Locate the cell with the specified text and output its [x, y] center coordinate. 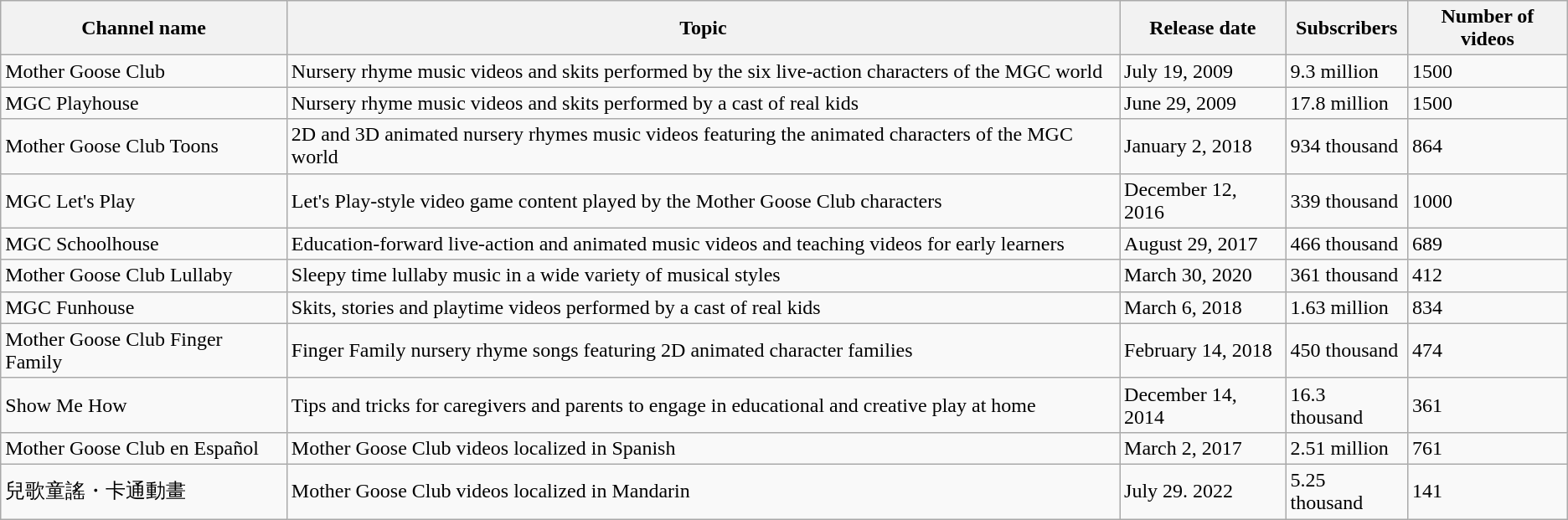
Mother Goose Club [144, 71]
Show Me How [144, 405]
Mother Goose Club Finger Family [144, 350]
Mother Goose Club Lullaby [144, 275]
Tips and tricks for caregivers and parents to engage in educational and creative play at home [703, 405]
761 [1488, 448]
Skits, stories and playtime videos performed by a cast of real kids [703, 307]
450 thousand [1347, 350]
December 12, 2016 [1203, 201]
17.8 million [1347, 103]
Number of videos [1488, 28]
2D and 3D animated nursery rhymes music videos featuring the animated characters of the MGC world [703, 146]
834 [1488, 307]
9.3 million [1347, 71]
361 [1488, 405]
339 thousand [1347, 201]
412 [1488, 275]
March 30, 2020 [1203, 275]
5.25 thousand [1347, 491]
16.3 thousand [1347, 405]
2.51 million [1347, 448]
1000 [1488, 201]
Release date [1203, 28]
864 [1488, 146]
689 [1488, 244]
December 14, 2014 [1203, 405]
MGC Playhouse [144, 103]
Sleepy time lullaby music in a wide variety of musical styles [703, 275]
August 29, 2017 [1203, 244]
Let's Play-style video game content played by the Mother Goose Club characters [703, 201]
Finger Family nursery rhyme songs featuring 2D animated character families [703, 350]
Mother Goose Club videos localized in Mandarin [703, 491]
Mother Goose Club Toons [144, 146]
Mother Goose Club en Español [144, 448]
Topic [703, 28]
466 thousand [1347, 244]
Nursery rhyme music videos and skits performed by a cast of real kids [703, 103]
January 2, 2018 [1203, 146]
361 thousand [1347, 275]
Subscribers [1347, 28]
July 29. 2022 [1203, 491]
MGC Schoolhouse [144, 244]
141 [1488, 491]
兒歌童謠・卡通動畫 [144, 491]
March 2, 2017 [1203, 448]
March 6, 2018 [1203, 307]
MGC Funhouse [144, 307]
Nursery rhyme music videos and skits performed by the six live-action characters of the MGC world [703, 71]
June 29, 2009 [1203, 103]
Mother Goose Club videos localized in Spanish [703, 448]
MGC Let's Play [144, 201]
July 19, 2009 [1203, 71]
1.63 million [1347, 307]
934 thousand [1347, 146]
February 14, 2018 [1203, 350]
Channel name [144, 28]
Education-forward live-action and animated music videos and teaching videos for early learners [703, 244]
474 [1488, 350]
